Detect which cell encompasses the target text, then output its [X, Y] center coordinate. 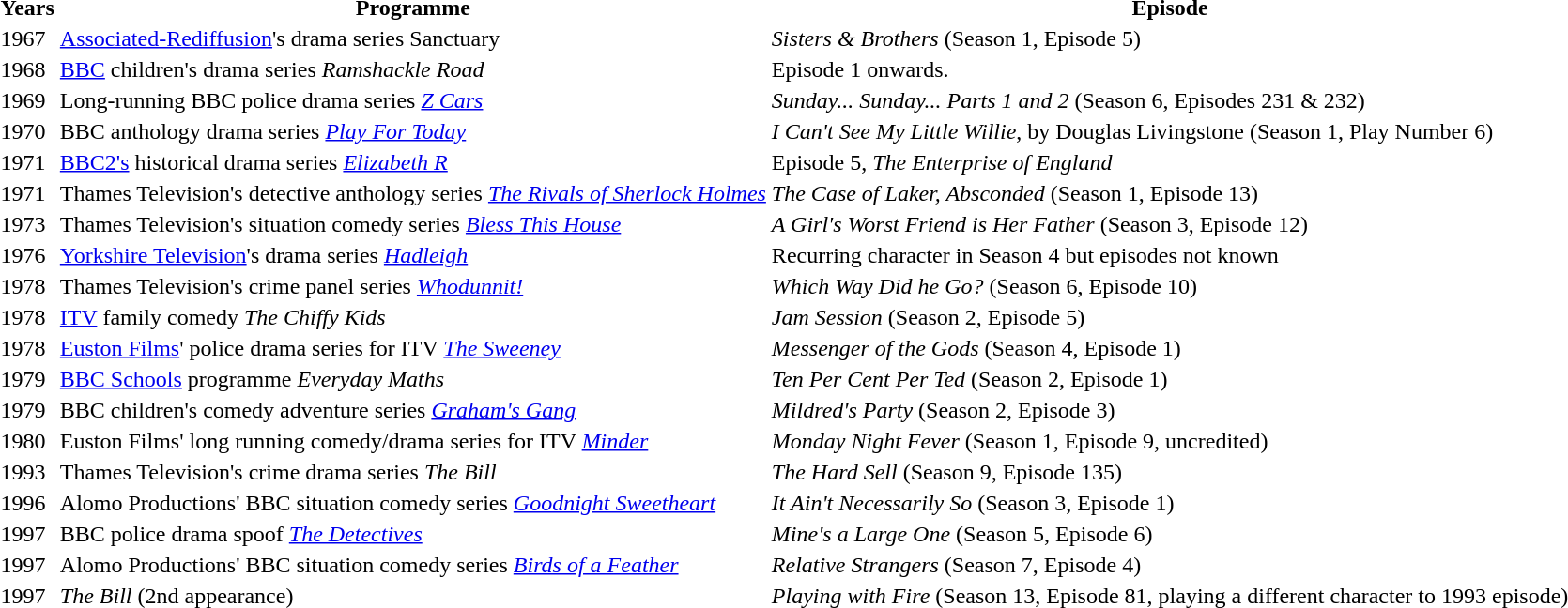
Yorkshire Television's drama series Hadleigh [413, 255]
Associated-Rediffusion's drama series Sanctuary [413, 38]
Alomo Productions' BBC situation comedy series Goodnight Sweetheart [413, 503]
BBC2's historical drama series Elizabeth R [413, 162]
BBC anthology drama series Play For Today [413, 131]
Thames Television's crime panel series Whodunnit! [413, 286]
BBC Schools programme Everyday Maths [413, 379]
ITV family comedy The Chiffy Kids [413, 317]
BBC children's comedy adventure series Graham's Gang [413, 410]
BBC children's drama series Ramshackle Road [413, 69]
Euston Films' long running comedy/drama series for ITV Minder [413, 441]
Euston Films' police drama series for ITV The Sweeney [413, 348]
Thames Television's crime drama series The Bill [413, 472]
Alomo Productions' BBC situation comedy series Birds of a Feather [413, 565]
BBC police drama spoof The Detectives [413, 534]
Long-running BBC police drama series Z Cars [413, 100]
Thames Television's situation comedy series Bless This House [413, 224]
Thames Television's detective anthology series The Rivals of Sherlock Holmes [413, 193]
